Scan for the cell matching the given text and deliver its [x, y] coordinate at center. 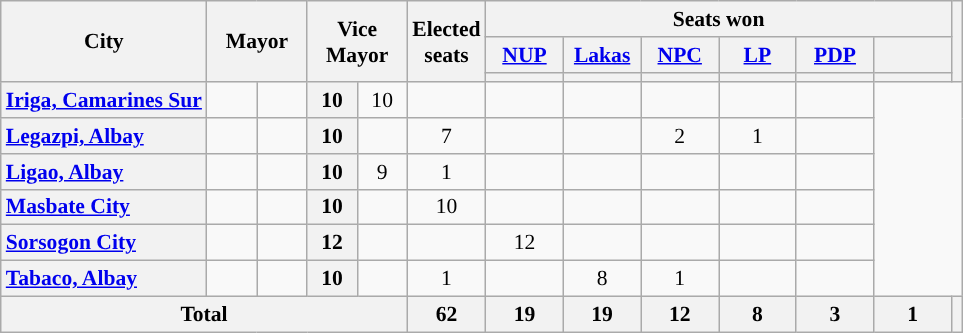
62 [446, 314]
NPC [680, 55]
Ligao, Albay [104, 172]
Legazpi, Albay [104, 136]
Mayor [257, 42]
LP [758, 55]
Sorsogon City [104, 243]
Electedseats [446, 42]
Iriga, Camarines Sur [104, 101]
Total [204, 314]
Vice Mayor [357, 42]
PDP [835, 55]
Seats won [719, 19]
7 [446, 136]
Lakas [602, 55]
2 [680, 136]
NUP [525, 55]
City [104, 42]
Masbate City [104, 207]
Tabaco, Albay [104, 279]
3 [835, 314]
9 [382, 172]
